Identify which cell holds the provided text, then report its [X, Y] central coordinate. 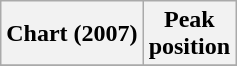
Peakposition [189, 34]
Chart (2007) [72, 34]
